Return the [x, y] coordinate for the center point of the cell that contains the specified text.  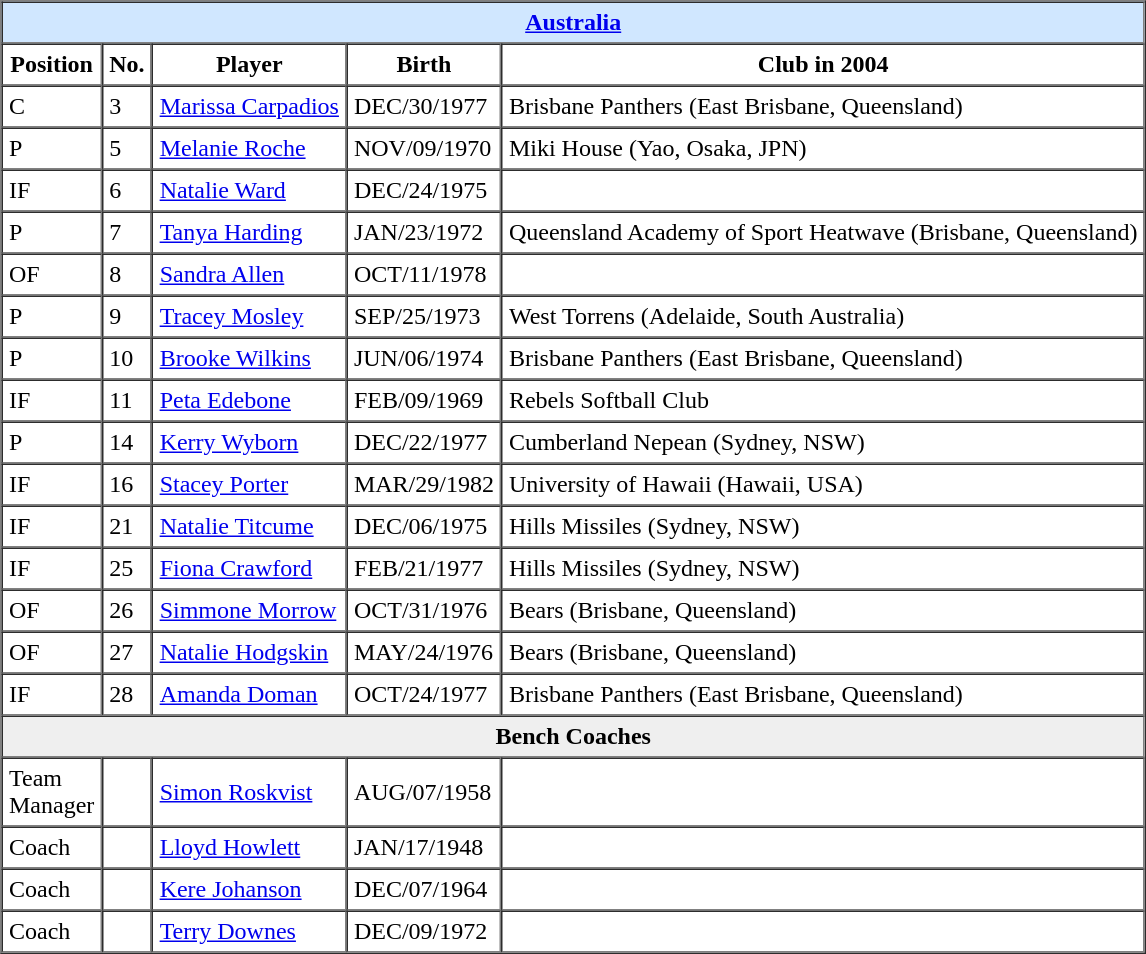
Simon Roskvist [249, 792]
14 [127, 443]
Birth [424, 65]
DEC/07/1964 [424, 889]
16 [127, 485]
Miki House (Yao, Osaka, JPN) [822, 149]
11 [127, 401]
7 [127, 233]
27 [127, 653]
Fiona Crawford [249, 569]
Terry Downes [249, 931]
JAN/17/1948 [424, 847]
NOV/09/1970 [424, 149]
OCT/11/1978 [424, 275]
JUN/06/1974 [424, 359]
MAR/29/1982 [424, 485]
Marissa Carpadios [249, 107]
Kerry Wyborn [249, 443]
Peta Edebone [249, 401]
Sandra Allen [249, 275]
DEC/22/1977 [424, 443]
Bench Coaches [574, 737]
Lloyd Howlett [249, 847]
10 [127, 359]
MAY/24/1976 [424, 653]
Team Manager [52, 792]
Simmone Morrow [249, 611]
Rebels Softball Club [822, 401]
SEP/25/1973 [424, 317]
DEC/06/1975 [424, 527]
Stacey Porter [249, 485]
6 [127, 191]
Tracey Mosley [249, 317]
OCT/31/1976 [424, 611]
Queensland Academy of Sport Heatwave (Brisbane, Queensland) [822, 233]
Cumberland Nepean (Sydney, NSW) [822, 443]
FEB/21/1977 [424, 569]
9 [127, 317]
21 [127, 527]
Amanda Doman [249, 695]
C [52, 107]
Club in 2004 [822, 65]
Natalie Ward [249, 191]
DEC/30/1977 [424, 107]
Australia [574, 23]
University of Hawaii (Hawaii, USA) [822, 485]
OCT/24/1977 [424, 695]
Natalie Titcume [249, 527]
AUG/07/1958 [424, 792]
5 [127, 149]
JAN/23/1972 [424, 233]
Tanya Harding [249, 233]
28 [127, 695]
West Torrens (Adelaide, South Australia) [822, 317]
Kere Johanson [249, 889]
Natalie Hodgskin [249, 653]
8 [127, 275]
Melanie Roche [249, 149]
26 [127, 611]
Position [52, 65]
25 [127, 569]
No. [127, 65]
Brooke Wilkins [249, 359]
FEB/09/1969 [424, 401]
DEC/09/1972 [424, 931]
3 [127, 107]
DEC/24/1975 [424, 191]
Player [249, 65]
